Pinpoint the cell where the given text exists, returning its (X, Y) midpoint coordinate. 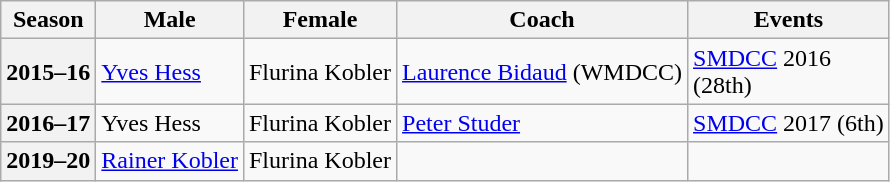
SMDCC 2016 (28th) (789, 72)
Events (789, 20)
Female (320, 20)
2015–16 (48, 72)
Laurence Bidaud (WMDCC) (542, 72)
Male (170, 20)
2016–17 (48, 123)
Season (48, 20)
SMDCC 2017 (6th) (789, 123)
Coach (542, 20)
Rainer Kobler (170, 161)
2019–20 (48, 161)
Peter Studer (542, 123)
